Extract the [X, Y] coordinate from the center of the cell holding the provided text.  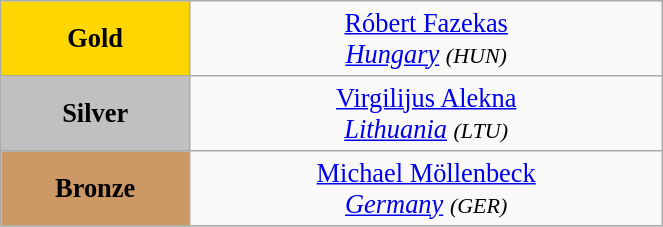
Róbert FazekasHungary (HUN) [426, 38]
Michael MöllenbeckGermany (GER) [426, 188]
Silver [96, 112]
Virgilijus AleknaLithuania (LTU) [426, 112]
Gold [96, 38]
Bronze [96, 188]
